Find where the given text appears and provide that cell's center as (X, Y) coordinate. 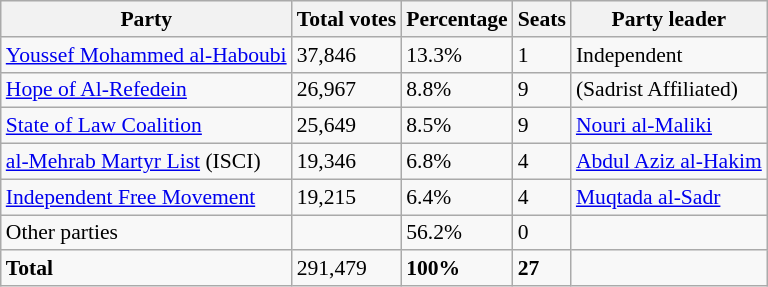
8.8% (457, 90)
Other parties (146, 233)
Youssef Mohammed al-Haboubi (146, 55)
Independent Free Movement (146, 197)
27 (542, 269)
13.3% (457, 55)
Independent (669, 55)
25,649 (346, 126)
26,967 (346, 90)
100% (457, 269)
6.8% (457, 162)
(Sadrist Affiliated) (669, 90)
1 (542, 55)
State of Law Coalition (146, 126)
Abdul Aziz al-Hakim (669, 162)
Percentage (457, 19)
37,846 (346, 55)
Party (146, 19)
0 (542, 233)
Party leader (669, 19)
19,215 (346, 197)
Total (146, 269)
19,346 (346, 162)
Total votes (346, 19)
56.2% (457, 233)
Seats (542, 19)
6.4% (457, 197)
Hope of Al-Refedein (146, 90)
Nouri al-Maliki (669, 126)
291,479 (346, 269)
Muqtada al-Sadr (669, 197)
al-Mehrab Martyr List (ISCI) (146, 162)
8.5% (457, 126)
